Pinpoint the cell where the given text exists, returning its [x, y] midpoint coordinate. 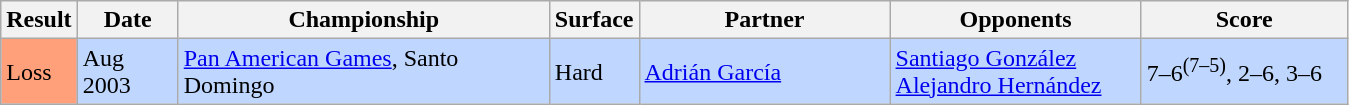
Adrián García [764, 72]
Hard [594, 72]
Surface [594, 20]
Result [39, 20]
Score [1244, 20]
Aug 2003 [128, 72]
7–6(7–5), 2–6, 3–6 [1244, 72]
Championship [364, 20]
Opponents [1016, 20]
Pan American Games, Santo Domingo [364, 72]
Partner [764, 20]
Date [128, 20]
Santiago González Alejandro Hernández [1016, 72]
Loss [39, 72]
